Scan for the cell matching the given text and deliver its (X, Y) coordinate at center. 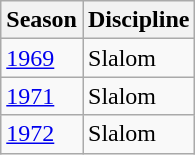
Discipline (138, 20)
1972 (42, 134)
1969 (42, 58)
Season (42, 20)
1971 (42, 96)
